Scan for the cell matching the given text and deliver its (X, Y) coordinate at center. 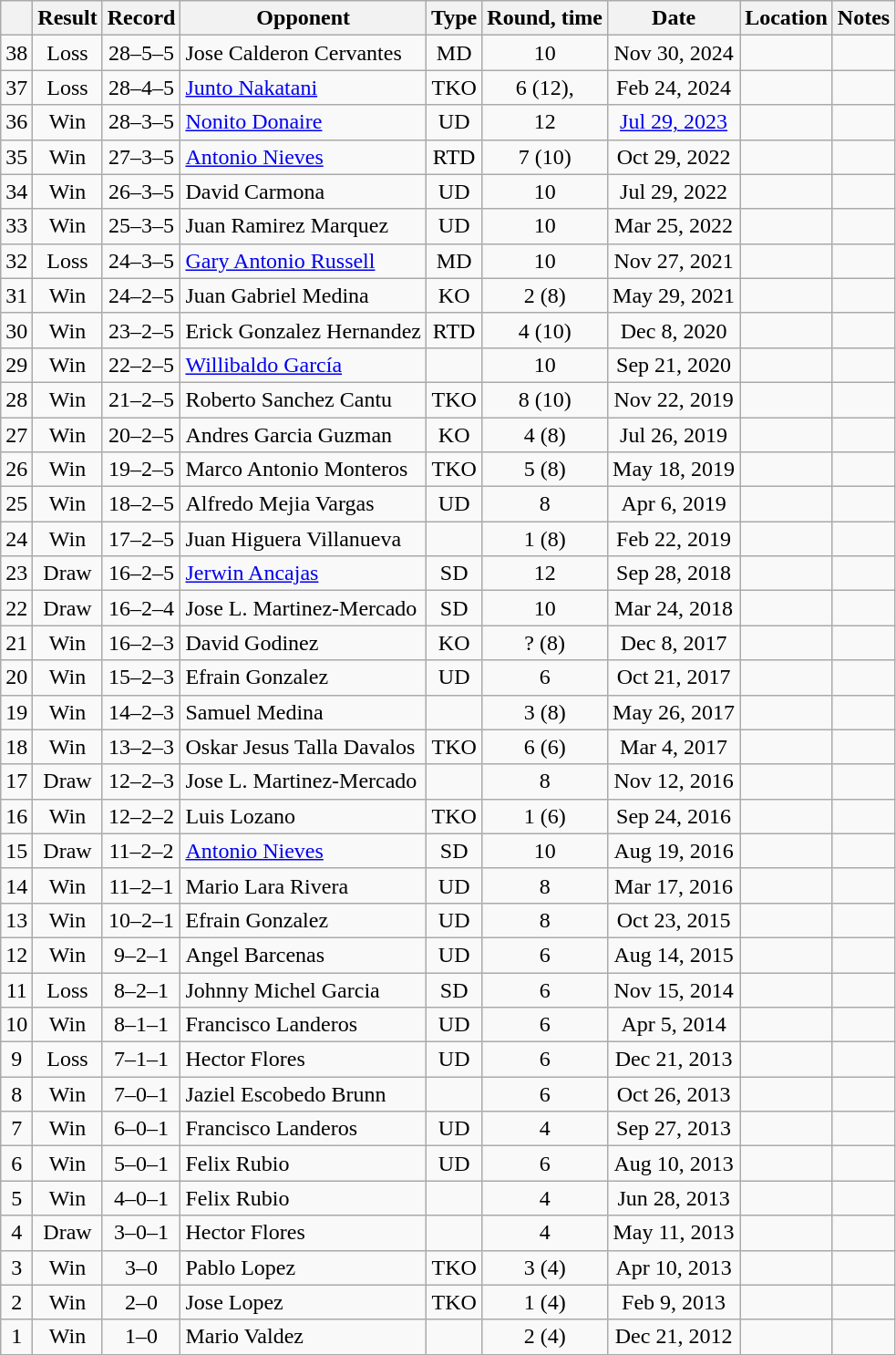
3–0 (141, 1267)
2 (16, 1302)
Dec 8, 2017 (675, 643)
Nov 12, 2016 (675, 781)
1 (8) (545, 539)
Mario Valdez (304, 1337)
26 (16, 470)
Feb 9, 2013 (675, 1302)
2 (8) (545, 295)
21 (16, 643)
Mar 24, 2018 (675, 608)
25–3–5 (141, 226)
Erick Gonzalez Hernandez (304, 330)
37 (16, 88)
11–2–2 (141, 851)
12–2–3 (141, 781)
5 (16, 1198)
38 (16, 53)
Type (454, 18)
32 (16, 261)
Aug 19, 2016 (675, 851)
3 (4) (545, 1267)
Mar 17, 2016 (675, 885)
Jose Lopez (304, 1302)
19–2–5 (141, 470)
Jul 29, 2022 (675, 191)
27–3–5 (141, 157)
Juan Higuera Villanueva (304, 539)
18 (16, 747)
8–2–1 (141, 989)
Jul 26, 2019 (675, 435)
27 (16, 435)
Samuel Medina (304, 712)
18–2–5 (141, 504)
23 (16, 574)
13 (16, 920)
David Carmona (304, 191)
Nov 22, 2019 (675, 399)
22 (16, 608)
Apr 5, 2014 (675, 1025)
2–0 (141, 1302)
20 (16, 677)
31 (16, 295)
Jul 29, 2023 (675, 122)
16–2–4 (141, 608)
Dec 8, 2020 (675, 330)
16–2–3 (141, 643)
14–2–3 (141, 712)
Junto Nakatani (304, 88)
9–2–1 (141, 955)
Nov 30, 2024 (675, 53)
26–3–5 (141, 191)
28–4–5 (141, 88)
9 (16, 1060)
Oct 26, 2013 (675, 1094)
Johnny Michel Garcia (304, 989)
Luis Lozano (304, 816)
Roberto Sanchez Cantu (304, 399)
24–2–5 (141, 295)
7 (10) (545, 157)
21–2–5 (141, 399)
24–3–5 (141, 261)
Oct 29, 2022 (675, 157)
Jaziel Escobedo Brunn (304, 1094)
2 (4) (545, 1337)
6–0–1 (141, 1129)
Marco Antonio Monteros (304, 470)
22–2–5 (141, 365)
24 (16, 539)
6 (6) (545, 747)
30 (16, 330)
23–2–5 (141, 330)
Oskar Jesus Talla Davalos (304, 747)
20–2–5 (141, 435)
19 (16, 712)
4 (10) (545, 330)
Aug 14, 2015 (675, 955)
Oct 21, 2017 (675, 677)
Notes (863, 18)
Feb 24, 2024 (675, 88)
1 (16, 1337)
Nov 27, 2021 (675, 261)
5–0–1 (141, 1164)
8 (10) (545, 399)
Dec 21, 2013 (675, 1060)
Mar 4, 2017 (675, 747)
Apr 10, 2013 (675, 1267)
Record (141, 18)
David Godinez (304, 643)
Sep 27, 2013 (675, 1129)
7–1–1 (141, 1060)
Location (787, 18)
Gary Antonio Russell (304, 261)
10–2–1 (141, 920)
33 (16, 226)
35 (16, 157)
28–5–5 (141, 53)
Mario Lara Rivera (304, 885)
Alfredo Mejia Vargas (304, 504)
7 (16, 1129)
3 (8) (545, 712)
Willibaldo García (304, 365)
36 (16, 122)
1 (4) (545, 1302)
Angel Barcenas (304, 955)
15 (16, 851)
29 (16, 365)
Juan Ramirez Marquez (304, 226)
17 (16, 781)
Pablo Lopez (304, 1267)
4–0–1 (141, 1198)
16 (16, 816)
Nov 15, 2014 (675, 989)
3–0–1 (141, 1233)
7–0–1 (141, 1094)
Dec 21, 2012 (675, 1337)
15–2–3 (141, 677)
11 (16, 989)
? (8) (545, 643)
Aug 10, 2013 (675, 1164)
Jun 28, 2013 (675, 1198)
Andres Garcia Guzman (304, 435)
Juan Gabriel Medina (304, 295)
Sep 21, 2020 (675, 365)
May 11, 2013 (675, 1233)
Opponent (304, 18)
16–2–5 (141, 574)
Apr 6, 2019 (675, 504)
Jerwin Ancajas (304, 574)
Sep 28, 2018 (675, 574)
Result (67, 18)
May 26, 2017 (675, 712)
Sep 24, 2016 (675, 816)
13–2–3 (141, 747)
Date (675, 18)
3 (16, 1267)
28 (16, 399)
Nonito Donaire (304, 122)
Mar 25, 2022 (675, 226)
25 (16, 504)
Jose Calderon Cervantes (304, 53)
11–2–1 (141, 885)
1 (6) (545, 816)
Oct 23, 2015 (675, 920)
Round, time (545, 18)
34 (16, 191)
12–2–2 (141, 816)
28–3–5 (141, 122)
May 29, 2021 (675, 295)
6 (12), (545, 88)
1–0 (141, 1337)
Feb 22, 2019 (675, 539)
8–1–1 (141, 1025)
5 (8) (545, 470)
14 (16, 885)
4 (8) (545, 435)
17–2–5 (141, 539)
May 18, 2019 (675, 470)
